Pinpoint the cell where the given text exists, returning its [X, Y] midpoint coordinate. 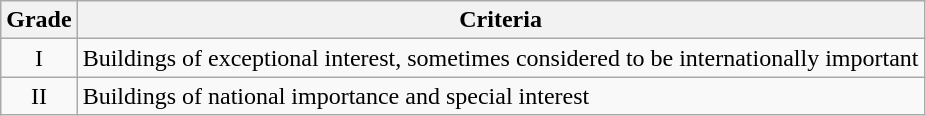
Criteria [500, 20]
Buildings of exceptional interest, sometimes considered to be internationally important [500, 58]
Buildings of national importance and special interest [500, 96]
Grade [39, 20]
II [39, 96]
I [39, 58]
